Provide the (x, y) coordinate of the cell's center where the given text is located.  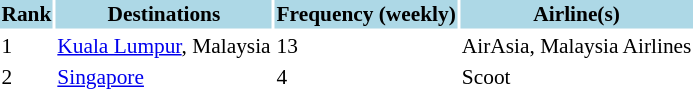
13 (366, 46)
Rank (26, 14)
Airline(s) (576, 14)
Destinations (164, 14)
1 (26, 46)
Kuala Lumpur, Malaysia (164, 46)
Frequency (weekly) (366, 14)
AirAsia, Malaysia Airlines (576, 46)
